Find where the given text appears and provide that cell's center as (X, Y) coordinate. 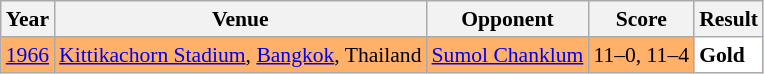
1966 (28, 55)
Sumol Chanklum (508, 55)
11–0, 11–4 (641, 55)
Kittikachorn Stadium, Bangkok, Thailand (240, 55)
Result (728, 19)
Year (28, 19)
Opponent (508, 19)
Gold (728, 55)
Score (641, 19)
Venue (240, 19)
